Identify which cell holds the provided text, then report its [X, Y] central coordinate. 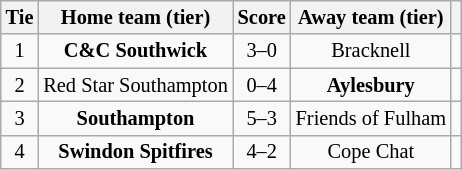
Score [262, 17]
0–4 [262, 85]
Aylesbury [371, 85]
5–3 [262, 118]
3–0 [262, 51]
1 [20, 51]
Away team (tier) [371, 17]
Friends of Fulham [371, 118]
C&C Southwick [135, 51]
Bracknell [371, 51]
3 [20, 118]
2 [20, 85]
Cope Chat [371, 152]
4 [20, 152]
Tie [20, 17]
Home team (tier) [135, 17]
Red Star Southampton [135, 85]
4–2 [262, 152]
Southampton [135, 118]
Swindon Spitfires [135, 152]
